Detect which cell encompasses the target text, then output its (X, Y) center coordinate. 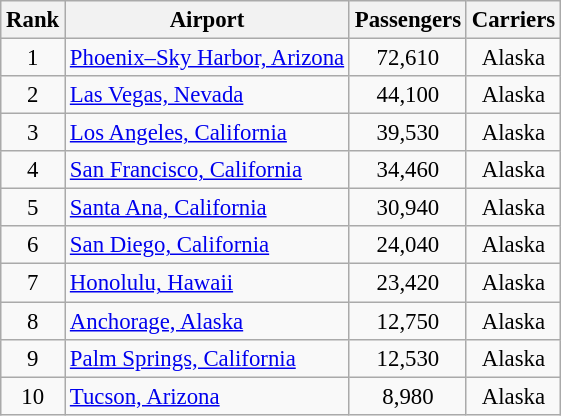
Tucson, Arizona (208, 396)
1 (33, 58)
San Diego, California (208, 245)
5 (33, 208)
2 (33, 95)
12,530 (408, 358)
44,100 (408, 95)
3 (33, 133)
Rank (33, 20)
12,750 (408, 321)
8 (33, 321)
10 (33, 396)
Santa Ana, California (208, 208)
7 (33, 283)
Anchorage, Alaska (208, 321)
Passengers (408, 20)
6 (33, 245)
30,940 (408, 208)
Los Angeles, California (208, 133)
4 (33, 170)
72,610 (408, 58)
34,460 (408, 170)
Phoenix–Sky Harbor, Arizona (208, 58)
Airport (208, 20)
San Francisco, California (208, 170)
Honolulu, Hawaii (208, 283)
23,420 (408, 283)
39,530 (408, 133)
8,980 (408, 396)
24,040 (408, 245)
Palm Springs, California (208, 358)
9 (33, 358)
Las Vegas, Nevada (208, 95)
Carriers (513, 20)
